Locate the cell with the specified text and output its [X, Y] center coordinate. 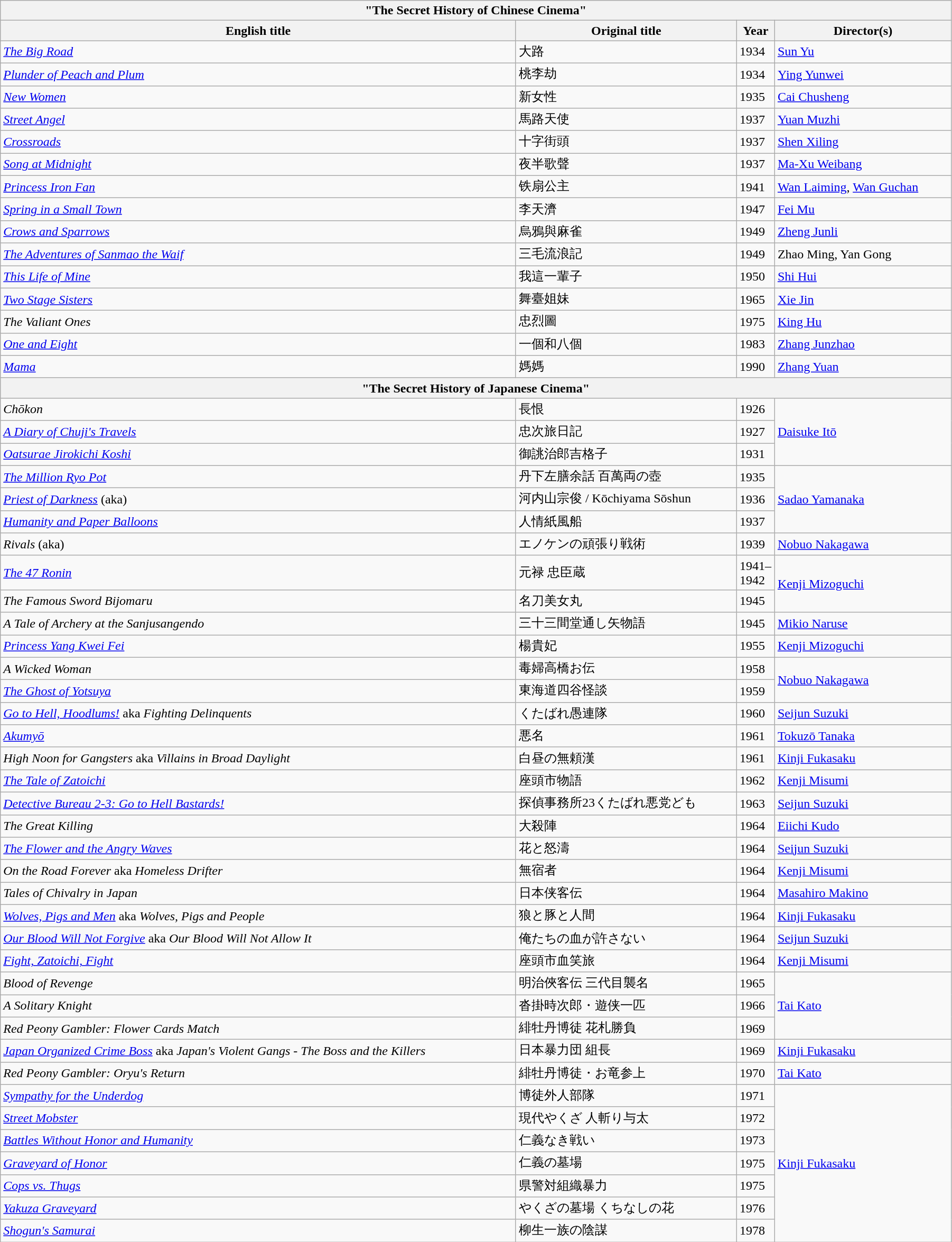
Cops vs. Thugs [258, 1185]
Tales of Chivalry in Japan [258, 894]
The Million Ryo Pot [258, 477]
一個和八個 [626, 344]
仁義の墓場 [626, 1163]
Zhang Yuan [863, 367]
铁扇公主 [626, 187]
Cai Chusheng [863, 97]
人情紙風船 [626, 522]
Yuan Muzhi [863, 119]
The Valiant Ones [258, 322]
Go to Hell, Hoodlums! aka Fighting Delinquents [258, 713]
仁義なき戦い [626, 1141]
Spring in a Small Town [258, 209]
Mama [258, 367]
Shogun's Samurai [258, 1231]
1970 [755, 1073]
柳生一族の陰謀 [626, 1231]
狼と豚と人間 [626, 916]
Detective Bureau 2-3: Go to Hell Bastards! [258, 803]
三毛流浪記 [626, 255]
Wolves, Pigs and Men aka Wolves, Pigs and People [258, 916]
A Wicked Woman [258, 669]
Sympathy for the Underdog [258, 1096]
Red Peony Gambler: Flower Cards Match [258, 1028]
探偵事務所23くたばれ悪党ども [626, 803]
Oatsurae Jirokichi Koshi [258, 454]
大殺陣 [626, 826]
緋牡丹博徒・お竜参上 [626, 1073]
"The Secret History of Chinese Cinema" [476, 11]
Rivals (aka) [258, 544]
緋牡丹博徒 花札勝負 [626, 1028]
1971 [755, 1096]
Xie Jin [863, 299]
1962 [755, 781]
無宿者 [626, 871]
忠次旅日記 [626, 432]
1939 [755, 544]
The Famous Sword Bijomaru [258, 601]
御誂治郎吉格子 [626, 454]
東海道四谷怪談 [626, 691]
The Flower and the Angry Waves [258, 848]
Sadao Yamanaka [863, 499]
On the Road Forever aka Homeless Drifter [258, 871]
Ying Yunwei [863, 74]
English title [258, 31]
三十三間堂通し矢物語 [626, 623]
名刀美女丸 [626, 601]
Year [755, 31]
くたばれ愚連隊 [626, 713]
李天濟 [626, 209]
長恨 [626, 409]
1936 [755, 500]
Plunder of Peach and Plum [258, 74]
Battles Without Honor and Humanity [258, 1141]
1947 [755, 209]
大路 [626, 52]
1958 [755, 669]
1950 [755, 277]
Akumyō [258, 736]
A Solitary Knight [258, 1006]
烏鴉與麻雀 [626, 231]
Shi Hui [863, 277]
日本暴力団 組長 [626, 1051]
俺たちの血が許さない [626, 938]
元禄 忠臣蔵 [626, 573]
夜半歌聲 [626, 165]
Director(s) [863, 31]
1931 [755, 454]
Zhao Ming, Yan Gong [863, 255]
1978 [755, 1231]
Shen Xiling [863, 142]
Tokuzō Tanaka [863, 736]
1990 [755, 367]
Japan Organized Crime Boss aka Japan's Violent Gangs - The Boss and the Killers [258, 1051]
Crossroads [258, 142]
The Big Road [258, 52]
やくざの墓場 くちなしの花 [626, 1209]
座頭市血笑旅 [626, 960]
Princess Yang Kwei Fei [258, 647]
Masahiro Makino [863, 894]
The Great Killing [258, 826]
河内山宗俊 / Kōchiyama Sōshun [626, 500]
Ma-Xu Weibang [863, 165]
1941–1942 [755, 573]
Two Stage Sisters [258, 299]
1960 [755, 713]
Mikio Naruse [863, 623]
楊貴妃 [626, 647]
悪名 [626, 736]
Song at Midnight [258, 165]
The Tale of Zatoichi [258, 781]
Princess Iron Fan [258, 187]
Our Blood Will Not Forgive aka Our Blood Will Not Allow It [258, 938]
新女性 [626, 97]
舞臺姐妹 [626, 299]
Street Mobster [258, 1118]
花と怒濤 [626, 848]
忠烈圖 [626, 322]
1973 [755, 1141]
桃李劫 [626, 74]
1959 [755, 691]
Red Peony Gambler: Oryu's Return [258, 1073]
1983 [755, 344]
我這一輩子 [626, 277]
Daisuke Itō [863, 432]
Yakuza Graveyard [258, 1209]
The 47 Ronin [258, 573]
沓掛時次郎・遊侠一匹 [626, 1006]
Eiichi Kudo [863, 826]
Fei Mu [863, 209]
The Adventures of Sanmao the Waif [258, 255]
十字街頭 [626, 142]
座頭市物語 [626, 781]
Sun Yu [863, 52]
King Hu [863, 322]
Zhang Junzhao [863, 344]
Graveyard of Honor [258, 1163]
Crows and Sparrows [258, 231]
1941 [755, 187]
Street Angel [258, 119]
One and Eight [258, 344]
1963 [755, 803]
1972 [755, 1118]
New Women [258, 97]
1976 [755, 1209]
現代やくざ 人斬り与太 [626, 1118]
High Noon for Gangsters aka Villains in Broad Daylight [258, 759]
"The Secret History of Japanese Cinema" [476, 388]
The Ghost of Yotsuya [258, 691]
丹下左膳余話 百萬両の壺 [626, 477]
白昼の無頼漢 [626, 759]
毒婦高橋お伝 [626, 669]
媽媽 [626, 367]
県警対組織暴力 [626, 1185]
1927 [755, 432]
明治俠客伝 三代目襲名 [626, 984]
Humanity and Paper Balloons [258, 522]
Chōkon [258, 409]
Original title [626, 31]
Zheng Junli [863, 231]
馬路天使 [626, 119]
A Diary of Chuji's Travels [258, 432]
Fight, Zatoichi, Fight [258, 960]
Wan Laiming, Wan Guchan [863, 187]
A Tale of Archery at the Sanjusangendo [258, 623]
This Life of Mine [258, 277]
エノケンの頑張り戦術 [626, 544]
Priest of Darkness (aka) [258, 500]
1966 [755, 1006]
1926 [755, 409]
1955 [755, 647]
Blood of Revenge [258, 984]
日本侠客伝 [626, 894]
博徒外人部隊 [626, 1096]
